Return (X, Y) of the center of cell containing provided text 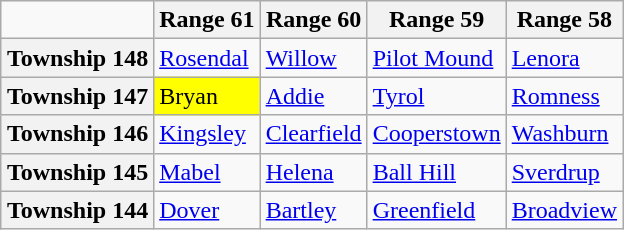
Broadview (564, 210)
Tyrol (436, 96)
Range 59 (436, 20)
Willow (314, 58)
Pilot Mound (436, 58)
Range 60 (314, 20)
Lenora (564, 58)
Washburn (564, 134)
Clearfield (314, 134)
Kingsley (207, 134)
Rosendal (207, 58)
Cooperstown (436, 134)
Township 145 (77, 172)
Township 147 (77, 96)
Bartley (314, 210)
Dover (207, 210)
Range 61 (207, 20)
Township 144 (77, 210)
Sverdrup (564, 172)
Ball Hill (436, 172)
Addie (314, 96)
Mabel (207, 172)
Helena (314, 172)
Township 148 (77, 58)
Township 146 (77, 134)
Greenfield (436, 210)
Range 58 (564, 20)
Romness (564, 96)
Bryan (207, 96)
